Identify which cell holds the provided text, then report its (X, Y) central coordinate. 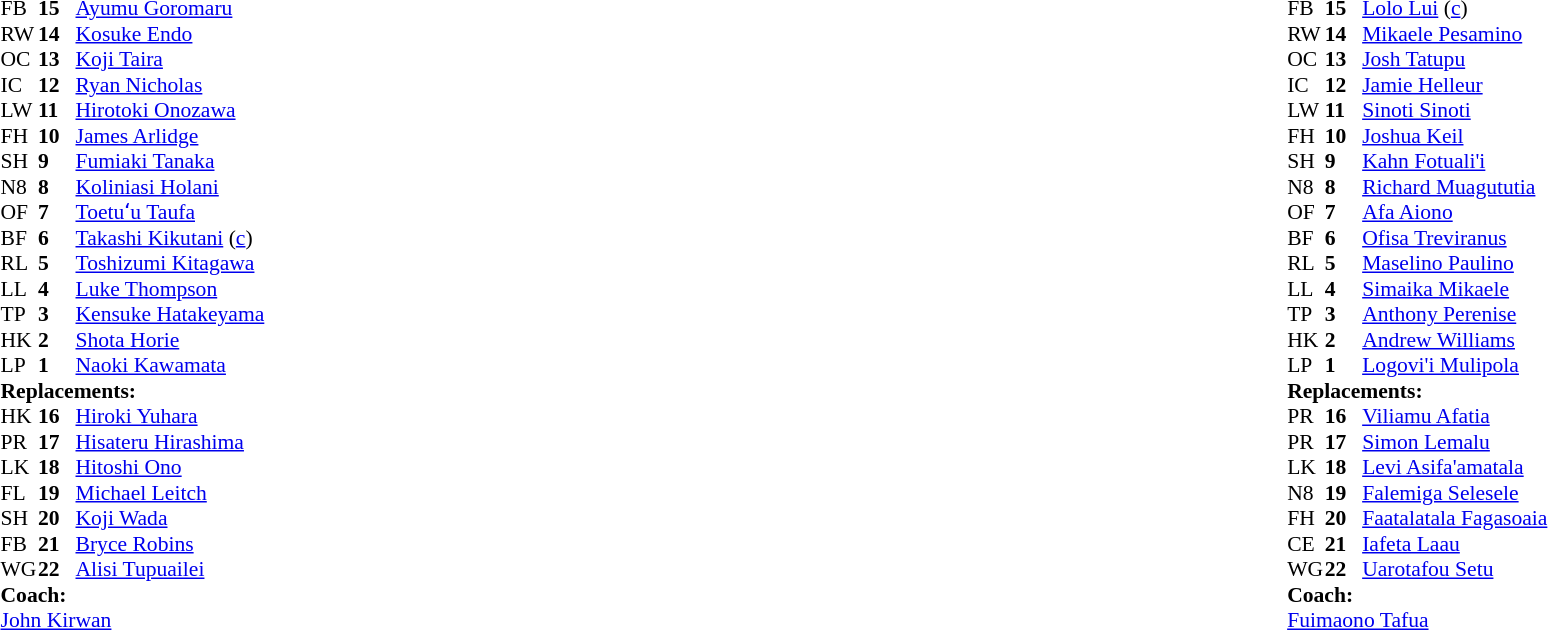
Joshua Keil (1454, 136)
Simon Lemalu (1454, 442)
Hiroki Yuhara (170, 417)
Jamie Helleur (1454, 85)
Andrew Williams (1454, 340)
Iafeta Laau (1454, 544)
Shota Horie (170, 340)
Hirotoki Onozawa (170, 111)
Fumiaki Tanaka (170, 161)
Uarotafou Setu (1454, 569)
Logovi'i Mulipola (1454, 365)
Ofisa Treviranus (1454, 238)
Viliamu Afatia (1454, 417)
Faatalatala Fagasoaia (1454, 519)
Josh Tatupu (1454, 59)
Toshizumi Kitagawa (170, 263)
Sinoti Sinoti (1454, 111)
Hitoshi Ono (170, 467)
Luke Thompson (170, 289)
Kosuke Endo (170, 34)
Koliniasi Holani (170, 187)
Maselino Paulino (1454, 263)
Koji Wada (170, 519)
Hisateru Hirashima (170, 442)
Mikaele Pesamino (1454, 34)
FL (19, 493)
Kensuke Hatakeyama (170, 315)
Simaika Mikaele (1454, 289)
Levi Asifa'amatala (1454, 467)
Koji Taira (170, 59)
CE (1306, 544)
Kahn Fotuali'i (1454, 161)
Toetuʻu Taufa (170, 213)
FB (19, 544)
Takashi Kikutani (c) (170, 238)
Ryan Nicholas (170, 85)
Richard Muagututia (1454, 187)
Bryce Robins (170, 544)
Afa Aiono (1454, 213)
James Arlidge (170, 136)
Michael Leitch (170, 493)
Falemiga Selesele (1454, 493)
Naoki Kawamata (170, 365)
Anthony Perenise (1454, 315)
Alisi Tupuailei (170, 569)
